Identify which cell holds the provided text, then report its [X, Y] central coordinate. 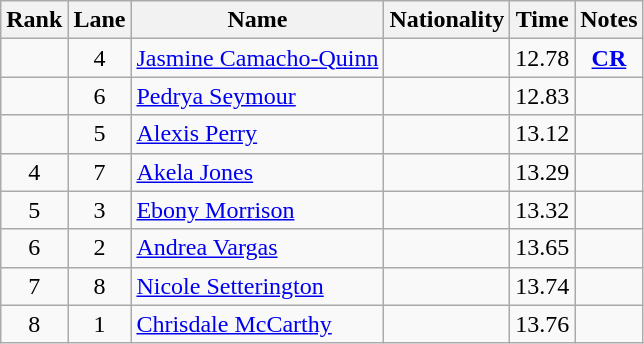
13.76 [542, 324]
Alexis Perry [258, 134]
3 [100, 210]
13.74 [542, 286]
Time [542, 20]
Name [258, 20]
13.12 [542, 134]
Ebony Morrison [258, 210]
Andrea Vargas [258, 248]
Nicole Setterington [258, 286]
2 [100, 248]
1 [100, 324]
Nationality [447, 20]
Jasmine Camacho-Quinn [258, 58]
Rank [34, 20]
Chrisdale McCarthy [258, 324]
CR [609, 58]
Akela Jones [258, 172]
12.78 [542, 58]
Notes [609, 20]
12.83 [542, 96]
Lane [100, 20]
13.29 [542, 172]
Pedrya Seymour [258, 96]
13.32 [542, 210]
13.65 [542, 248]
